Find where the given text appears and provide that cell's center as [x, y] coordinate. 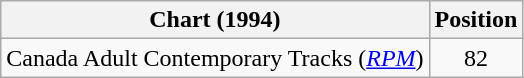
82 [476, 58]
Chart (1994) [215, 20]
Canada Adult Contemporary Tracks (RPM) [215, 58]
Position [476, 20]
